Determine the [x, y] coordinate at the center of the cell enclosing the given text.  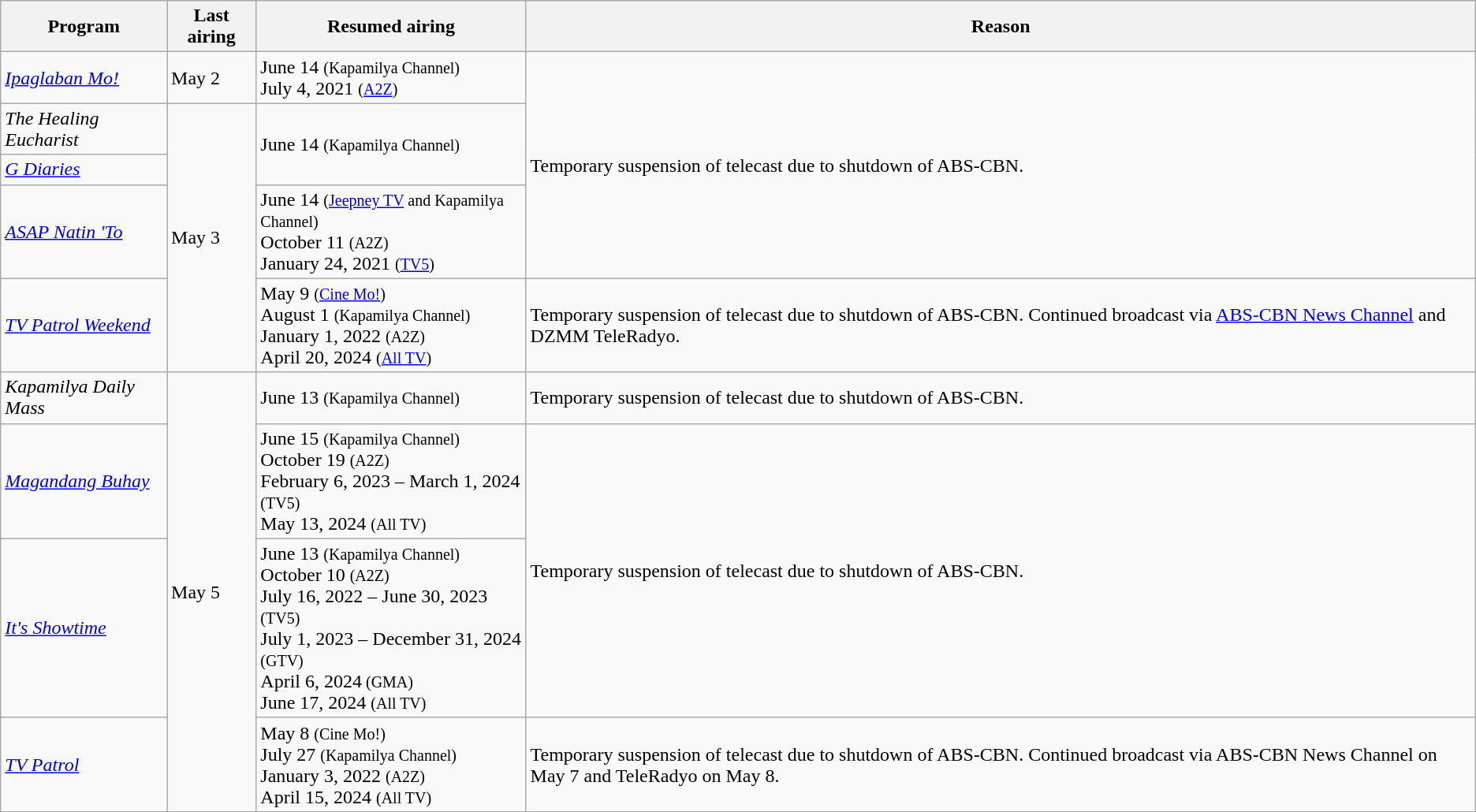
Last airing [211, 27]
June 13 (Kapamilya Channel) [391, 397]
Kapamilya Daily Mass [84, 397]
May 8 (Cine Mo!)July 27 (Kapamilya Channel)January 3, 2022 (A2Z)April 15, 2024 (All TV) [391, 765]
Magandang Buhay [84, 481]
TV Patrol Weekend [84, 325]
May 2 [211, 77]
June 14 (Kapamilya Channel)July 4, 2021 (A2Z) [391, 77]
Temporary suspension of telecast due to shutdown of ABS-CBN. Continued broadcast via ABS-CBN News Channel on May 7 and TeleRadyo on May 8. [1001, 765]
June 14 (Kapamilya Channel) [391, 143]
June 14 (Jeepney TV and Kapamilya Channel)October 11 (A2Z)January 24, 2021 (TV5) [391, 232]
May 5 [211, 591]
It's Showtime [84, 628]
TV Patrol [84, 765]
ASAP Natin 'To [84, 232]
G Diaries [84, 169]
Program [84, 27]
The Healing Eucharist [84, 129]
May 9 (Cine Mo!)August 1 (Kapamilya Channel)January 1, 2022 (A2Z)April 20, 2024 (All TV) [391, 325]
Ipaglaban Mo! [84, 77]
Temporary suspension of telecast due to shutdown of ABS-CBN. Continued broadcast via ABS-CBN News Channel and DZMM TeleRadyo. [1001, 325]
June 15 (Kapamilya Channel)October 19 (A2Z) February 6, 2023 – March 1, 2024 (TV5) May 13, 2024 (All TV) [391, 481]
Reason [1001, 27]
Resumed airing [391, 27]
May 3 [211, 238]
